Identify which cell holds the provided text, then report its [x, y] central coordinate. 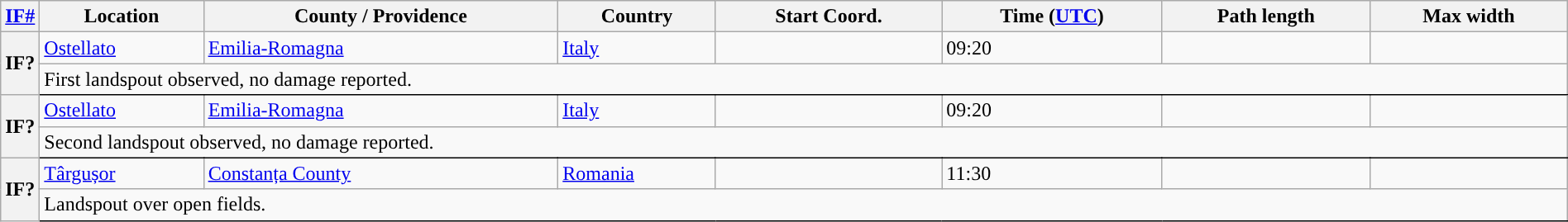
Location [122, 17]
11:30 [1052, 173]
Start Coord. [829, 17]
Romania [637, 173]
Max width [1469, 17]
First landspout observed, no damage reported. [804, 79]
Time (UTC) [1052, 17]
Landspout over open fields. [804, 205]
County / Providence [380, 17]
Country [637, 17]
Second landspout observed, no damage reported. [804, 142]
IF# [20, 17]
Constanța County [380, 173]
Path length [1266, 17]
Târgușor [122, 173]
